Provide the (x, y) coordinate of the cell's center where the given text is located.  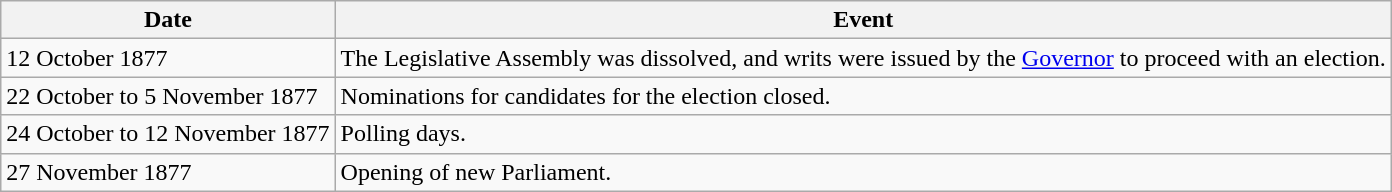
Event (863, 20)
Nominations for candidates for the election closed. (863, 96)
12 October 1877 (168, 58)
22 October to 5 November 1877 (168, 96)
Date (168, 20)
Polling days. (863, 134)
27 November 1877 (168, 172)
The Legislative Assembly was dissolved, and writs were issued by the Governor to proceed with an election. (863, 58)
24 October to 12 November 1877 (168, 134)
Opening of new Parliament. (863, 172)
